Output the [X, Y] coordinate of the center of the cell containing the given text.  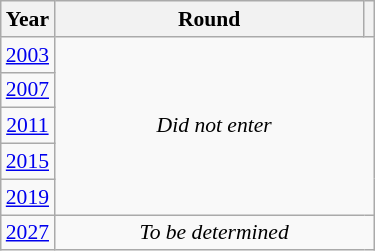
2007 [28, 90]
Round [209, 19]
Year [28, 19]
2019 [28, 197]
2015 [28, 162]
2011 [28, 126]
To be determined [214, 233]
2027 [28, 233]
2003 [28, 55]
Did not enter [214, 126]
